Return (X, Y) of the center of cell containing provided text 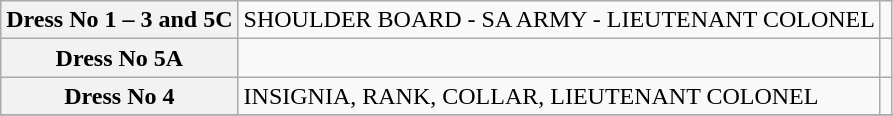
Dress No 5A (120, 58)
Dress No 4 (120, 96)
Dress No 1 – 3 and 5C (120, 20)
INSIGNIA, RANK, COLLAR, LIEUTENANT COLONEL (559, 96)
SHOULDER BOARD - SA ARMY - LIEUTENANT COLONEL (559, 20)
